Return the [x, y] coordinate for the center point of the cell that contains the specified text.  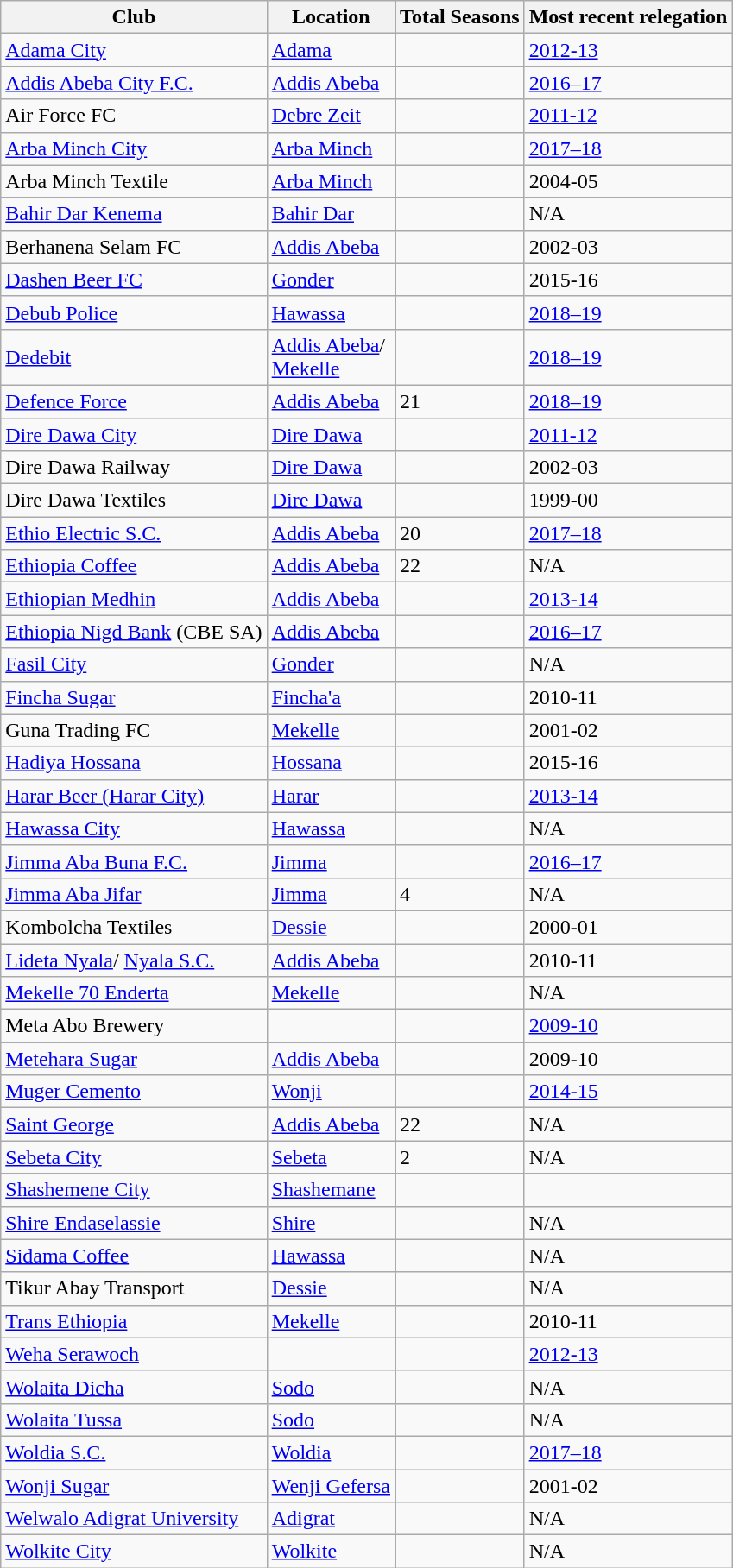
Shashemene City [134, 1190]
Sidama Coffee [134, 1256]
Dire Dawa Textiles [134, 501]
2004-05 [629, 181]
Addis Abeba/Mekelle [331, 357]
Muger Cemento [134, 1092]
Shire Endaselassie [134, 1223]
Guna Trading FC [134, 730]
2 [460, 1157]
2000-01 [629, 927]
Location [331, 17]
Ethiopia Coffee [134, 566]
Saint George [134, 1124]
Club [134, 17]
Shire [331, 1223]
Ethiopian Medhin [134, 599]
2014-15 [629, 1092]
Air Force FC [134, 116]
Ethiopia Nigd Bank (CBE SA) [134, 632]
Sebeta City [134, 1157]
Wolkite City [134, 1552]
Most recent relegation [629, 17]
Woldia [331, 1452]
Fincha Sugar [134, 697]
Hossana [331, 763]
Debub Police [134, 312]
Fasil City [134, 664]
Bahir Dar [331, 214]
Tikur Abay Transport [134, 1288]
Wenji Gefersa [331, 1485]
Wolkite [331, 1552]
Adama [331, 50]
Harar Beer (Harar City) [134, 796]
Hawassa City [134, 828]
1999-00 [629, 501]
20 [460, 533]
Dire Dawa City [134, 434]
Mekelle 70 Enderta [134, 993]
Adama City [134, 50]
Shashemane [331, 1190]
Addis Abeba City F.C. [134, 83]
Wonji Sugar [134, 1485]
Adigrat [331, 1519]
Kombolcha Textiles [134, 927]
Total Seasons [460, 17]
Fincha'a [331, 697]
Welwalo Adigrat University [134, 1519]
Metehara Sugar [134, 1059]
Wolaita Dicha [134, 1387]
21 [460, 401]
4 [460, 894]
Dedebit [134, 357]
Harar [331, 796]
Jimma Aba Jifar [134, 894]
Hadiya Hossana [134, 763]
Arba Minch City [134, 148]
Meta Abo Brewery [134, 1026]
Wolaita Tussa [134, 1420]
Weha Serawoch [134, 1354]
Ethio Electric S.C. [134, 533]
Debre Zeit [331, 116]
Berhanena Selam FC [134, 247]
Sebeta [331, 1157]
Woldia S.C. [134, 1452]
Lideta Nyala/ Nyala S.C. [134, 960]
Arba Minch Textile [134, 181]
Bahir Dar Kenema [134, 214]
Jimma Aba Buna F.C. [134, 861]
Dashen Beer FC [134, 280]
Trans Ethiopia [134, 1321]
Dire Dawa Railway [134, 468]
Wonji [331, 1092]
Defence Force [134, 401]
